For the text-containing cell, return its midpoint in [x, y] coordinate format. 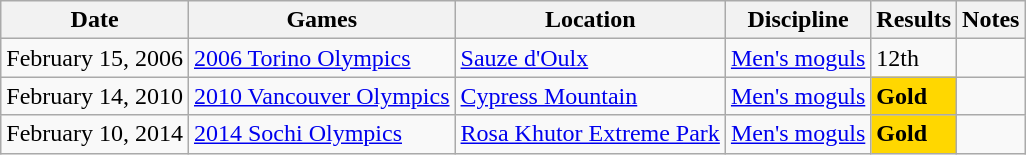
Sauze d'Oulx [590, 58]
February 10, 2014 [95, 134]
2014 Sochi Olympics [322, 134]
Notes [991, 20]
12th [914, 58]
2010 Vancouver Olympics [322, 96]
Games [322, 20]
Date [95, 20]
February 15, 2006 [95, 58]
Location [590, 20]
Cypress Mountain [590, 96]
Results [914, 20]
February 14, 2010 [95, 96]
Discipline [798, 20]
2006 Torino Olympics [322, 58]
Rosa Khutor Extreme Park [590, 134]
